Extract the (X, Y) coordinate from the center of the cell holding the provided text.  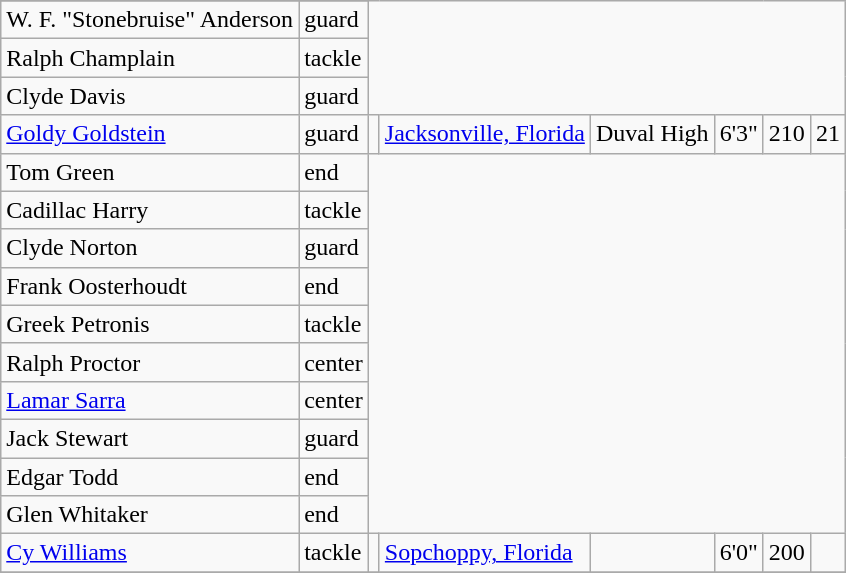
6'3" (738, 134)
Frank Oosterhoudt (150, 286)
Duval High (652, 134)
Lamar Sarra (150, 400)
21 (828, 134)
Edgar Todd (150, 477)
Clyde Norton (150, 248)
Clyde Davis (150, 96)
Cadillac Harry (150, 210)
W. F. "Stonebruise" Anderson (150, 20)
Jacksonville, Florida (484, 134)
Glen Whitaker (150, 515)
200 (786, 553)
Goldy Goldstein (150, 134)
Cy Williams (150, 553)
6'0" (738, 553)
Greek Petronis (150, 324)
210 (786, 134)
Jack Stewart (150, 438)
Ralph Proctor (150, 362)
Tom Green (150, 172)
Sopchoppy, Florida (484, 553)
Ralph Champlain (150, 58)
